Provide the (x, y) coordinate of the cell's center where the given text is located.  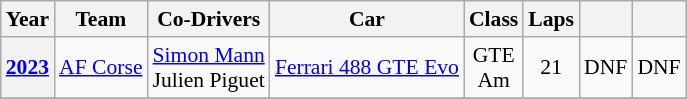
Team (100, 19)
2023 (28, 68)
Laps (551, 19)
GTEAm (494, 68)
Car (367, 19)
21 (551, 68)
Co-Drivers (209, 19)
Ferrari 488 GTE Evo (367, 68)
Simon Mann Julien Piguet (209, 68)
Class (494, 19)
Year (28, 19)
AF Corse (100, 68)
